Find where the given text appears and provide that cell's center as (X, Y) coordinate. 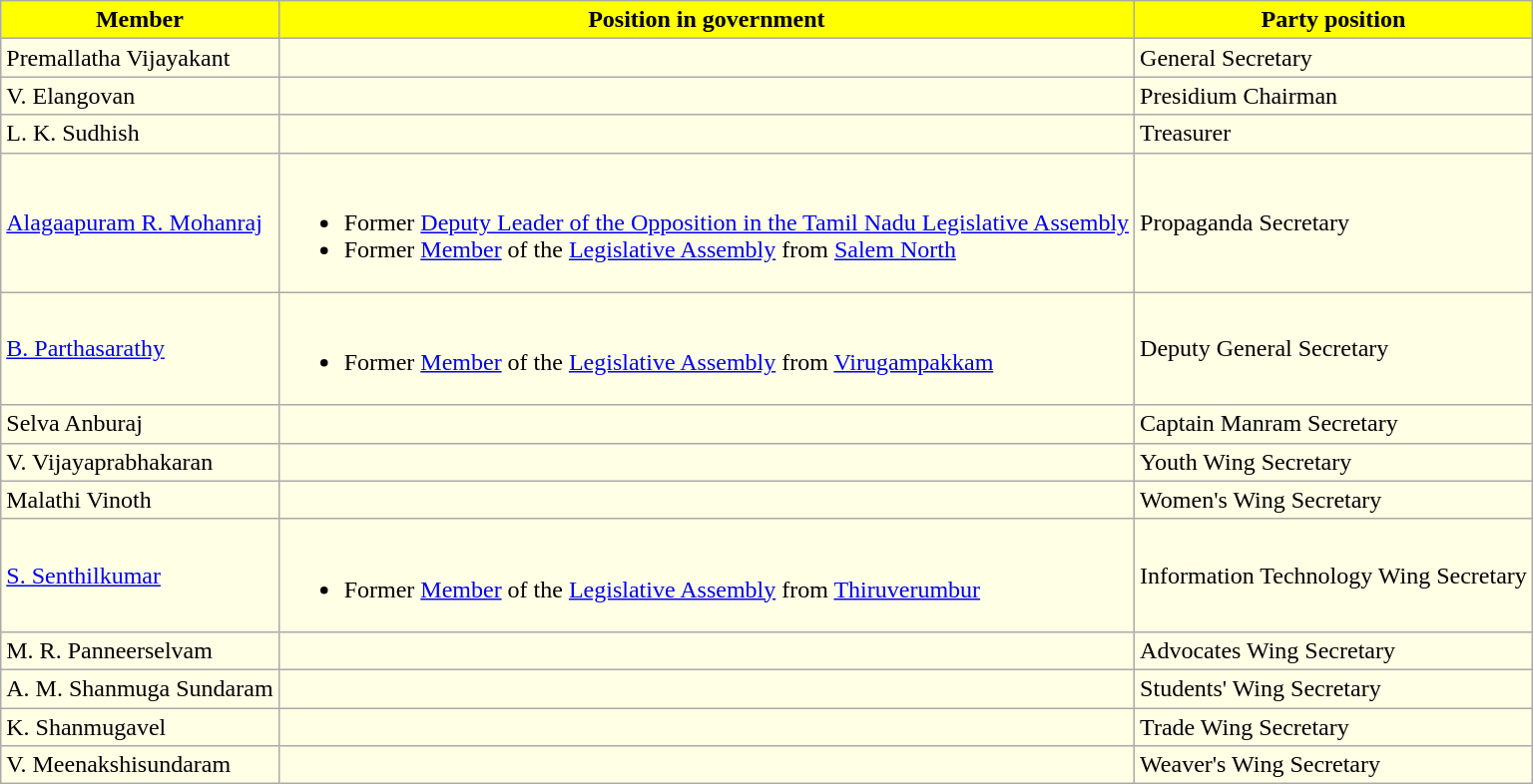
Treasurer (1333, 134)
Advocates Wing Secretary (1333, 650)
Alagaapuram R. Mohanraj (140, 222)
Propaganda Secretary (1333, 222)
Former Deputy Leader of the Opposition in the Tamil Nadu Legislative AssemblyFormer Member of the Legislative Assembly from Salem North (707, 222)
S. Senthilkumar (140, 575)
Party position (1333, 20)
V. Elangovan (140, 96)
V. Vijayaprabhakaran (140, 462)
Students' Wing Secretary (1333, 688)
General Secretary (1333, 58)
Position in government (707, 20)
M. R. Panneerselvam (140, 650)
Member (140, 20)
Premallatha Vijayakant (140, 58)
A. M. Shanmuga Sundaram (140, 688)
V. Meenakshisundaram (140, 765)
K. Shanmugavel (140, 727)
Malathi Vinoth (140, 500)
Selva Anburaj (140, 424)
L. K. Sudhish (140, 134)
Former Member of the Legislative Assembly from Thiruverumbur (707, 575)
Trade Wing Secretary (1333, 727)
Women's Wing Secretary (1333, 500)
Youth Wing Secretary (1333, 462)
Information Technology Wing Secretary (1333, 575)
Deputy General Secretary (1333, 349)
Captain Manram Secretary (1333, 424)
Former Member of the Legislative Assembly from Virugampakkam (707, 349)
B. Parthasarathy (140, 349)
Weaver's Wing Secretary (1333, 765)
Presidium Chairman (1333, 96)
